Pinpoint the cell where the given text exists, returning its [x, y] midpoint coordinate. 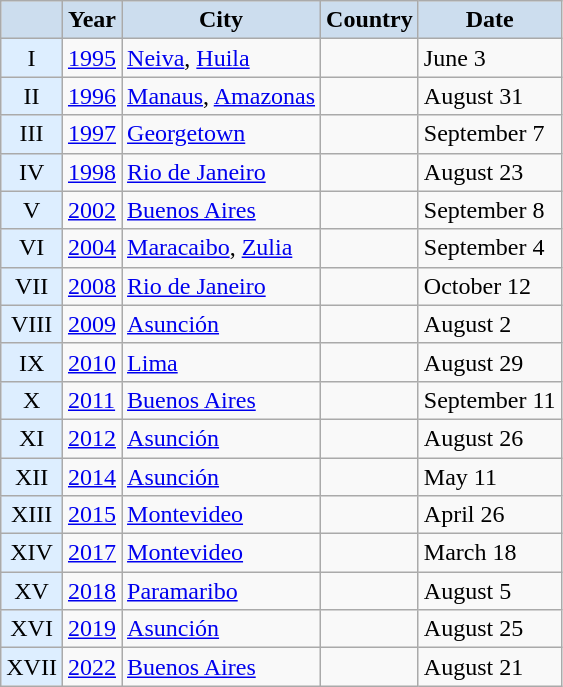
III [32, 134]
II [32, 96]
March 18 [490, 553]
2009 [92, 324]
VI [32, 248]
August 21 [490, 667]
September 11 [490, 400]
VIII [32, 324]
September 4 [490, 248]
1998 [92, 172]
August 2 [490, 324]
2010 [92, 362]
June 3 [490, 58]
2011 [92, 400]
Georgetown [222, 134]
2019 [92, 629]
VII [32, 286]
1997 [92, 134]
2008 [92, 286]
2002 [92, 210]
April 26 [490, 515]
2022 [92, 667]
Date [490, 20]
XVII [32, 667]
August 29 [490, 362]
I [32, 58]
Neiva, Huila [222, 58]
2004 [92, 248]
XIII [32, 515]
V [32, 210]
IX [32, 362]
XVI [32, 629]
1996 [92, 96]
Country [370, 20]
September 7 [490, 134]
XIV [32, 553]
XII [32, 477]
City [222, 20]
September 8 [490, 210]
2018 [92, 591]
Paramaribo [222, 591]
Year [92, 20]
XV [32, 591]
XI [32, 438]
2015 [92, 515]
October 12 [490, 286]
X [32, 400]
Maracaibo, Zulia [222, 248]
May 11 [490, 477]
August 26 [490, 438]
1995 [92, 58]
August 25 [490, 629]
2014 [92, 477]
August 31 [490, 96]
2012 [92, 438]
August 23 [490, 172]
Lima [222, 362]
2017 [92, 553]
IV [32, 172]
Manaus, Amazonas [222, 96]
August 5 [490, 591]
